For the text-containing cell, return its midpoint in (X, Y) coordinate format. 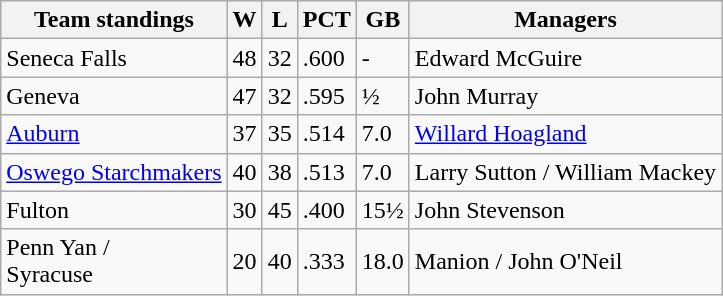
48 (244, 58)
Managers (565, 20)
18.0 (382, 262)
W (244, 20)
Auburn (114, 134)
.595 (326, 96)
45 (280, 210)
30 (244, 210)
20 (244, 262)
.400 (326, 210)
Fulton (114, 210)
½ (382, 96)
Willard Hoagland (565, 134)
37 (244, 134)
15½ (382, 210)
Geneva (114, 96)
Seneca Falls (114, 58)
38 (280, 172)
.514 (326, 134)
Manion / John O'Neil (565, 262)
GB (382, 20)
Oswego Starchmakers (114, 172)
John Murray (565, 96)
.333 (326, 262)
35 (280, 134)
John Stevenson (565, 210)
- (382, 58)
Team standings (114, 20)
L (280, 20)
Edward McGuire (565, 58)
.513 (326, 172)
PCT (326, 20)
.600 (326, 58)
Penn Yan /Syracuse (114, 262)
47 (244, 96)
Larry Sutton / William Mackey (565, 172)
